Find where the given text appears and provide that cell's center as (X, Y) coordinate. 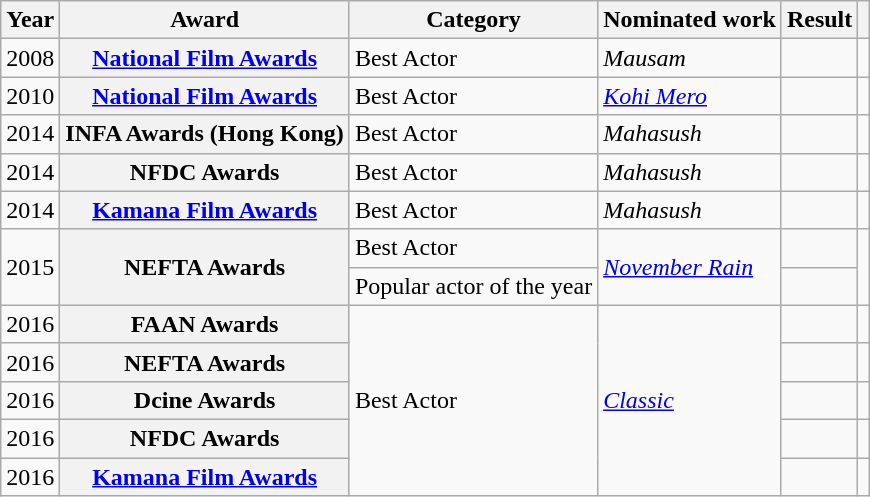
2008 (30, 58)
Classic (690, 400)
Nominated work (690, 20)
2015 (30, 267)
2010 (30, 96)
Award (205, 20)
Category (473, 20)
Year (30, 20)
Dcine Awards (205, 400)
INFA Awards (Hong Kong) (205, 134)
Kohi Mero (690, 96)
Popular actor of the year (473, 286)
FAAN Awards (205, 324)
November Rain (690, 267)
Mausam (690, 58)
Result (819, 20)
